Find where the given text appears and provide that cell's center as (X, Y) coordinate. 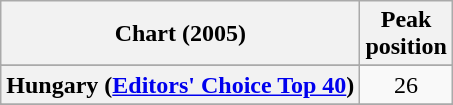
Chart (2005) (180, 34)
26 (406, 85)
Peakposition (406, 34)
Hungary (Editors' Choice Top 40) (180, 85)
